From the cell containing the given text, extract its center point as [X, Y] coordinate. 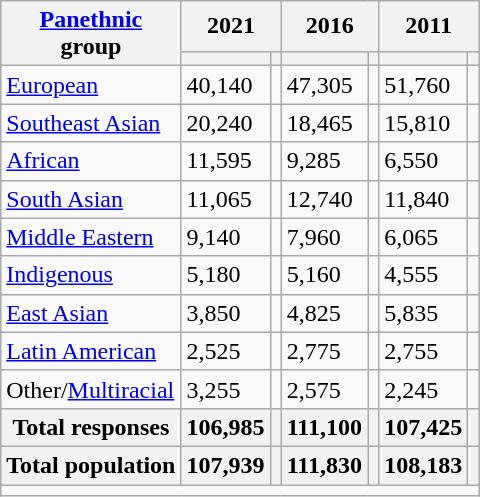
Latin American [91, 351]
European [91, 85]
2016 [330, 26]
20,240 [226, 123]
South Asian [91, 199]
40,140 [226, 85]
4,825 [324, 313]
6,065 [424, 237]
2,775 [324, 351]
51,760 [424, 85]
Middle Eastern [91, 237]
111,830 [324, 465]
5,835 [424, 313]
11,840 [424, 199]
East Asian [91, 313]
106,985 [226, 427]
111,100 [324, 427]
11,595 [226, 161]
3,850 [226, 313]
6,550 [424, 161]
2,245 [424, 389]
9,140 [226, 237]
15,810 [424, 123]
Total responses [91, 427]
12,740 [324, 199]
5,160 [324, 275]
108,183 [424, 465]
Other/Multiracial [91, 389]
Panethnicgroup [91, 34]
2,755 [424, 351]
2021 [231, 26]
18,465 [324, 123]
African [91, 161]
3,255 [226, 389]
2011 [429, 26]
Indigenous [91, 275]
107,425 [424, 427]
Southeast Asian [91, 123]
Total population [91, 465]
107,939 [226, 465]
11,065 [226, 199]
47,305 [324, 85]
2,575 [324, 389]
2,525 [226, 351]
9,285 [324, 161]
7,960 [324, 237]
5,180 [226, 275]
4,555 [424, 275]
